Extract the [X, Y] coordinate from the center of the cell holding the provided text.  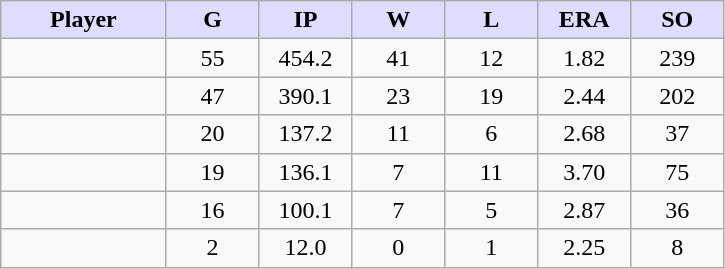
390.1 [306, 96]
1 [492, 248]
137.2 [306, 134]
16 [212, 210]
20 [212, 134]
G [212, 20]
W [398, 20]
47 [212, 96]
454.2 [306, 58]
L [492, 20]
2.68 [584, 134]
ERA [584, 20]
Player [84, 20]
0 [398, 248]
12 [492, 58]
2.44 [584, 96]
6 [492, 134]
239 [678, 58]
3.70 [584, 172]
5 [492, 210]
8 [678, 248]
2 [212, 248]
41 [398, 58]
1.82 [584, 58]
23 [398, 96]
2.25 [584, 248]
136.1 [306, 172]
IP [306, 20]
37 [678, 134]
100.1 [306, 210]
SO [678, 20]
55 [212, 58]
75 [678, 172]
12.0 [306, 248]
36 [678, 210]
202 [678, 96]
2.87 [584, 210]
